Locate the cell with the specified text and output its [x, y] center coordinate. 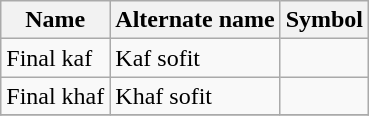
Name [56, 20]
Symbol [324, 20]
Alternate name [195, 20]
Khaf sofit [195, 96]
Kaf sofit [195, 58]
Final khaf [56, 96]
Final kaf [56, 58]
